Output the [X, Y] coordinate of the center of the cell containing the given text.  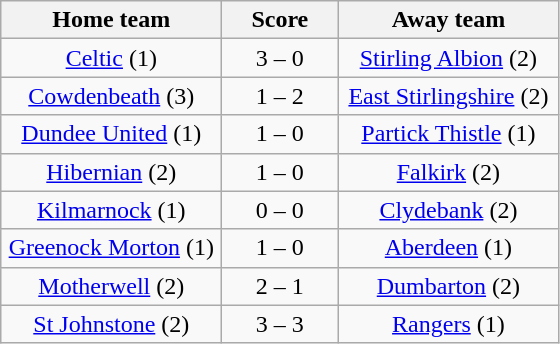
Score [280, 20]
Cowdenbeath (3) [112, 96]
Home team [112, 20]
Celtic (1) [112, 58]
Kilmarnock (1) [112, 210]
Dumbarton (2) [448, 286]
Dundee United (1) [112, 134]
Stirling Albion (2) [448, 58]
Hibernian (2) [112, 172]
Greenock Morton (1) [112, 248]
1 – 2 [280, 96]
2 – 1 [280, 286]
St Johnstone (2) [112, 324]
Aberdeen (1) [448, 248]
3 – 0 [280, 58]
East Stirlingshire (2) [448, 96]
0 – 0 [280, 210]
Rangers (1) [448, 324]
3 – 3 [280, 324]
Partick Thistle (1) [448, 134]
Away team [448, 20]
Clydebank (2) [448, 210]
Falkirk (2) [448, 172]
Motherwell (2) [112, 286]
